Identify which cell holds the provided text, then report its (x, y) central coordinate. 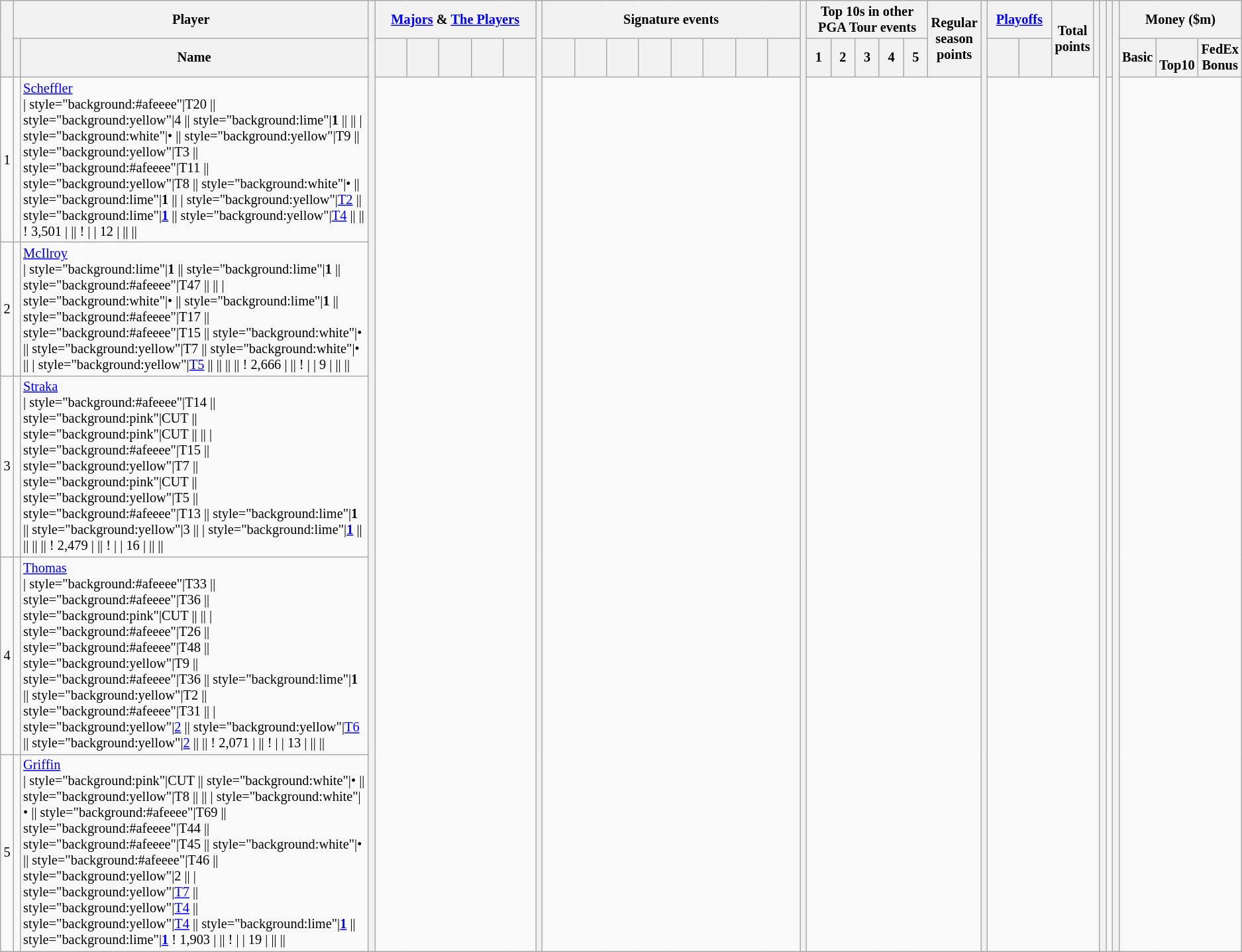
Totalpoints (1073, 38)
Majors & The Players (456, 19)
Top10 (1176, 58)
Regularseasonpoints (955, 38)
Name (194, 58)
Playoffs (1019, 19)
Top 10s in other PGA Tour events (866, 19)
Basic (1137, 58)
FedExBonus (1220, 58)
Signature events (672, 19)
Money ($m) (1180, 19)
Player (191, 19)
